Identify which cell holds the provided text, then report its [X, Y] central coordinate. 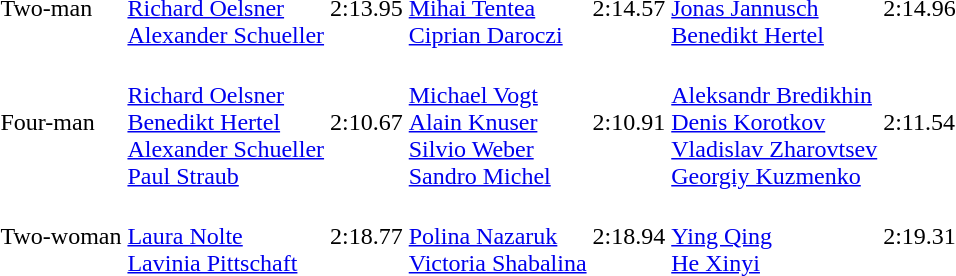
Richard OelsnerBenedikt HertelAlexander SchuellerPaul Straub [226, 122]
Aleksandr BredikhinDenis KorotkovVladislav ZharovtsevGeorgiy Kuzmenko [774, 122]
2:10.67 [367, 122]
2:10.91 [629, 122]
Michael VogtAlain KnuserSilvio WeberSandro Michel [498, 122]
